Search for the cell housing the specified text and yield its (X, Y) center coordinate. 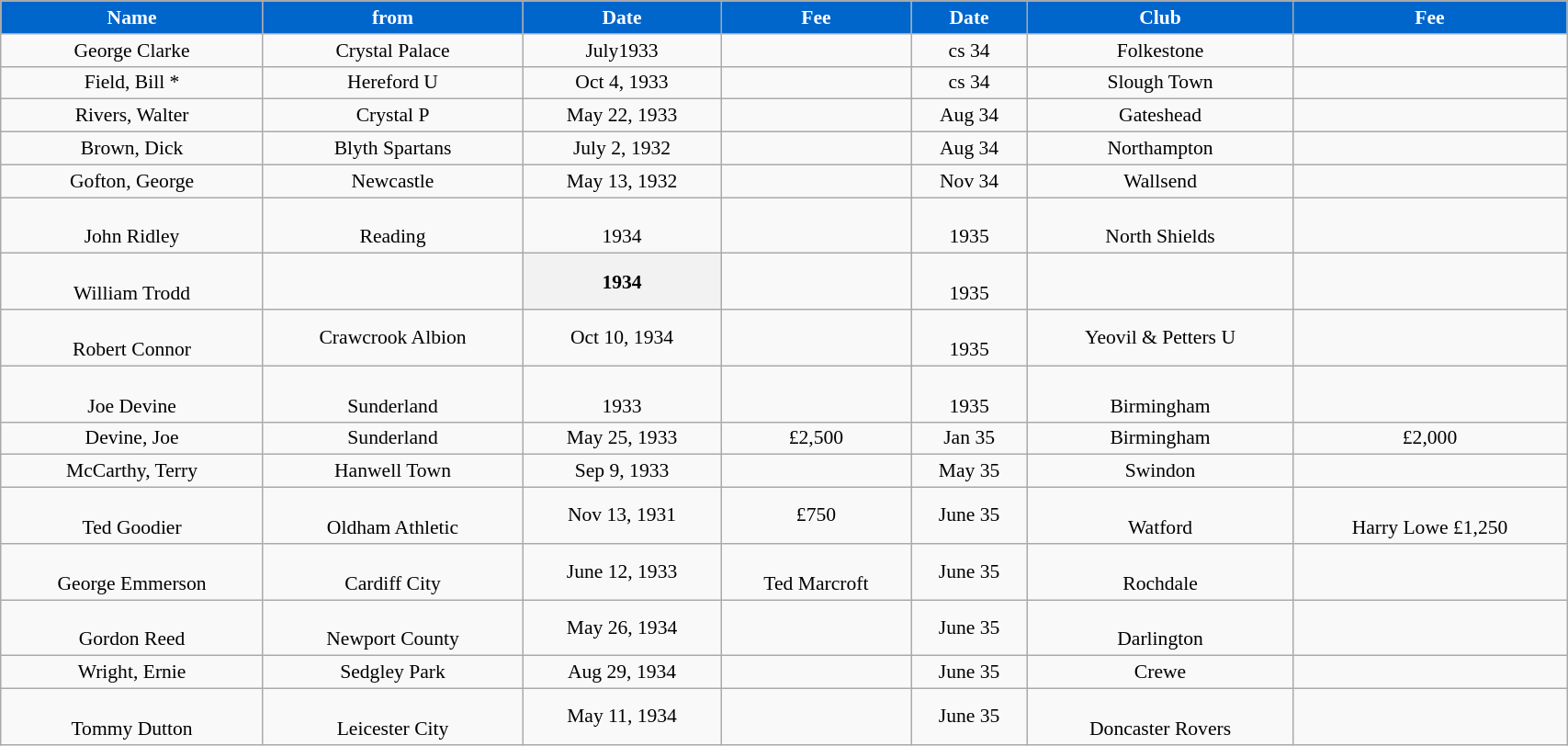
Hanwell Town (392, 471)
£2,000 (1429, 438)
Blyth Spartans (392, 149)
May 25, 1933 (623, 438)
Sep 9, 1933 (623, 471)
£750 (816, 516)
Newcastle (392, 181)
Gofton, George (132, 181)
Swindon (1161, 471)
Name (132, 17)
Wright, Ernie (132, 673)
North Shields (1161, 226)
July1933 (623, 51)
May 26, 1934 (623, 628)
July 2, 1932 (623, 149)
Joe Devine (132, 393)
Northampton (1161, 149)
Rochdale (1161, 571)
Leicester City (392, 717)
Devine, Joe (132, 438)
Wallsend (1161, 181)
Sedgley Park (392, 673)
Oct 4, 1933 (623, 83)
from (392, 17)
Jan 35 (970, 438)
William Trodd (132, 281)
Ted Marcroft (816, 571)
Slough Town (1161, 83)
Oct 10, 1934 (623, 338)
Aug 29, 1934 (623, 673)
Club (1161, 17)
Nov 13, 1931 (623, 516)
George Emmerson (132, 571)
Crewe (1161, 673)
McCarthy, Terry (132, 471)
June 12, 1933 (623, 571)
Nov 34 (970, 181)
Crystal P (392, 116)
Oldham Athletic (392, 516)
Cardiff City (392, 571)
Gordon Reed (132, 628)
Darlington (1161, 628)
Field, Bill * (132, 83)
John Ridley (132, 226)
Brown, Dick (132, 149)
1933 (623, 393)
Doncaster Rovers (1161, 717)
Gateshead (1161, 116)
May 35 (970, 471)
Reading (392, 226)
Crawcrook Albion (392, 338)
Tommy Dutton (132, 717)
Ted Goodier (132, 516)
May 13, 1932 (623, 181)
Watford (1161, 516)
£2,500 (816, 438)
Robert Connor (132, 338)
Hereford U (392, 83)
Yeovil & Petters U (1161, 338)
Folkestone (1161, 51)
Newport County (392, 628)
May 11, 1934 (623, 717)
Crystal Palace (392, 51)
May 22, 1933 (623, 116)
Rivers, Walter (132, 116)
George Clarke (132, 51)
Harry Lowe £1,250 (1429, 516)
